Pinpoint the cell where the given text exists, returning its (X, Y) midpoint coordinate. 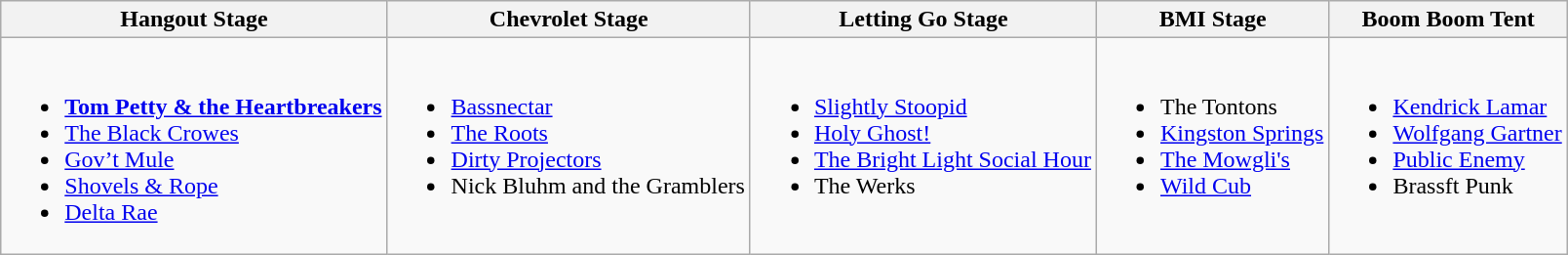
Boom Boom Tent (1448, 20)
Hangout Stage (194, 20)
Slightly StoopidHoly Ghost!The Bright Light Social HourThe Werks (922, 147)
Tom Petty & the HeartbreakersThe Black CrowesGov’t MuleShovels & RopeDelta Rae (194, 147)
BassnectarThe RootsDirty ProjectorsNick Bluhm and the Gramblers (568, 147)
BMI Stage (1212, 20)
Kendrick LamarWolfgang GartnerPublic EnemyBrassft Punk (1448, 147)
Chevrolet Stage (568, 20)
The TontonsKingston SpringsThe Mowgli'sWild Cub (1212, 147)
Letting Go Stage (922, 20)
